Provide the [x, y] coordinate of the cell's center where the given text is located.  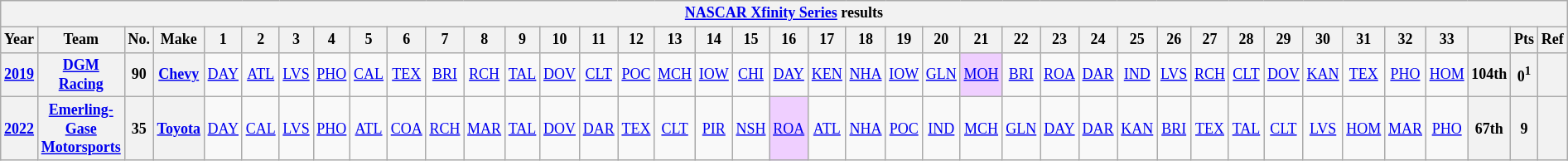
18 [866, 40]
PIR [714, 129]
Ref [1552, 40]
COA [406, 129]
12 [636, 40]
24 [1098, 40]
67th [1489, 129]
Emerling-Gase Motorsports [81, 129]
1 [223, 40]
28 [1246, 40]
32 [1406, 40]
90 [139, 75]
33 [1446, 40]
Pts [1524, 40]
4 [331, 40]
NASCAR Xfinity Series results [784, 13]
25 [1137, 40]
2022 [20, 129]
19 [905, 40]
2 [260, 40]
27 [1210, 40]
35 [139, 129]
8 [485, 40]
01 [1524, 75]
17 [827, 40]
CHI [750, 75]
No. [139, 40]
DGM Racing [81, 75]
6 [406, 40]
20 [942, 40]
Year [20, 40]
NSH [750, 129]
14 [714, 40]
10 [560, 40]
21 [981, 40]
26 [1175, 40]
Chevy [179, 75]
30 [1323, 40]
104th [1489, 75]
13 [675, 40]
MOH [981, 75]
15 [750, 40]
5 [369, 40]
31 [1363, 40]
3 [297, 40]
7 [445, 40]
23 [1060, 40]
16 [789, 40]
2019 [20, 75]
Make [179, 40]
29 [1284, 40]
Toyota [179, 129]
KEN [827, 75]
22 [1021, 40]
11 [598, 40]
Team [81, 40]
